Identify which cell holds the provided text, then report its [X, Y] central coordinate. 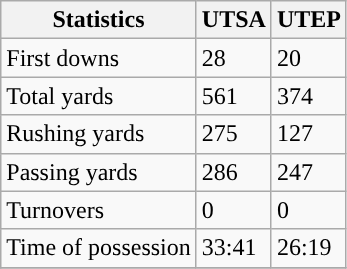
UTEP [308, 20]
First downs [99, 58]
286 [234, 172]
Passing yards [99, 172]
561 [234, 96]
26:19 [308, 248]
Turnovers [99, 210]
275 [234, 134]
20 [308, 58]
Statistics [99, 20]
127 [308, 134]
374 [308, 96]
UTSA [234, 20]
Total yards [99, 96]
Time of possession [99, 248]
28 [234, 58]
Rushing yards [99, 134]
33:41 [234, 248]
247 [308, 172]
